Determine the (X, Y) coordinate at the center of the cell enclosing the given text.  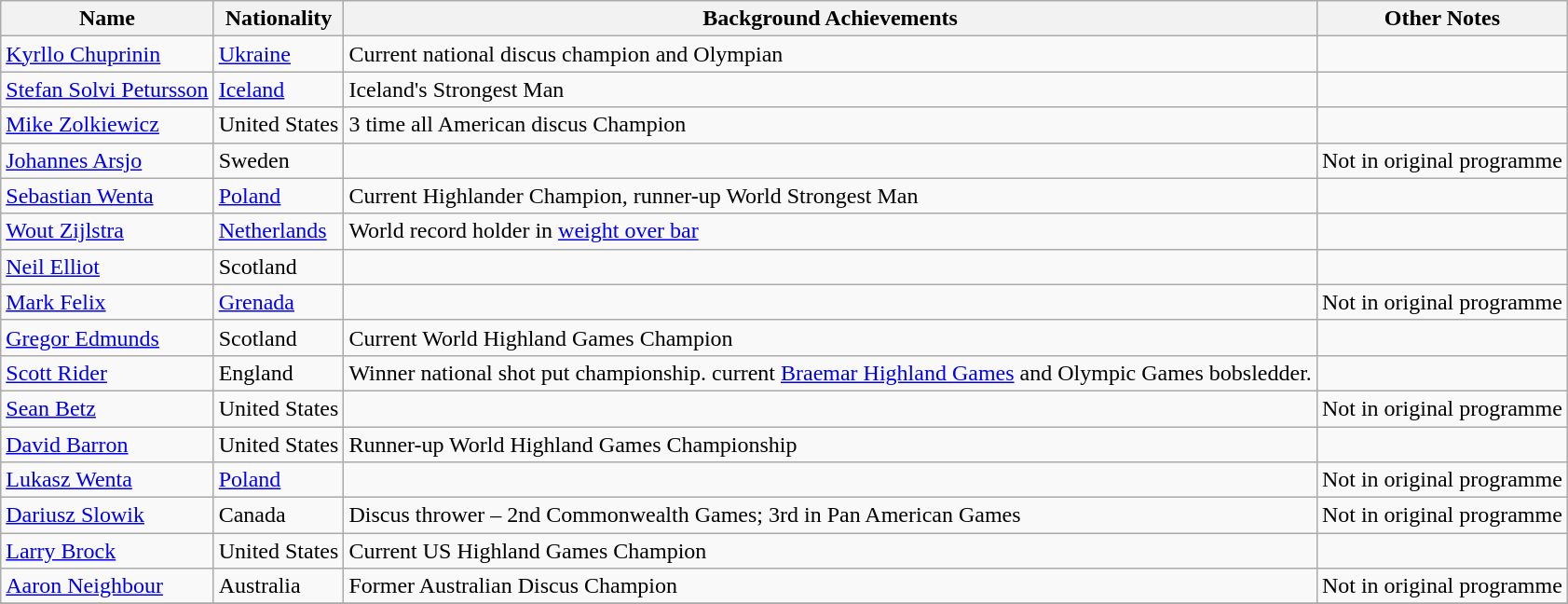
Sweden (279, 160)
Former Australian Discus Champion (831, 586)
Current national discus champion and Olympian (831, 54)
Grenada (279, 302)
Mike Zolkiewicz (107, 125)
Scott Rider (107, 373)
Discus thrower – 2nd Commonwealth Games; 3rd in Pan American Games (831, 515)
Dariusz Slowik (107, 515)
Current US Highland Games Champion (831, 551)
World record holder in weight over bar (831, 231)
David Barron (107, 445)
Runner-up World Highland Games Championship (831, 445)
Winner national shot put championship. current Braemar Highland Games and Olympic Games bobsledder. (831, 373)
Canada (279, 515)
Current Highlander Champion, runner-up World Strongest Man (831, 196)
Australia (279, 586)
Neil Elliot (107, 267)
Kyrllo Chuprinin (107, 54)
Wout Zijlstra (107, 231)
Other Notes (1442, 19)
Nationality (279, 19)
Sean Betz (107, 408)
3 time all American discus Champion (831, 125)
Larry Brock (107, 551)
Name (107, 19)
Iceland's Strongest Man (831, 89)
Sebastian Wenta (107, 196)
Stefan Solvi Petursson (107, 89)
Current World Highland Games Champion (831, 337)
Background Achievements (831, 19)
Mark Felix (107, 302)
Aaron Neighbour (107, 586)
Lukasz Wenta (107, 480)
England (279, 373)
Iceland (279, 89)
Gregor Edmunds (107, 337)
Netherlands (279, 231)
Johannes Arsjo (107, 160)
Ukraine (279, 54)
